Provide the [X, Y] coordinate of the cell's center where the given text is located.  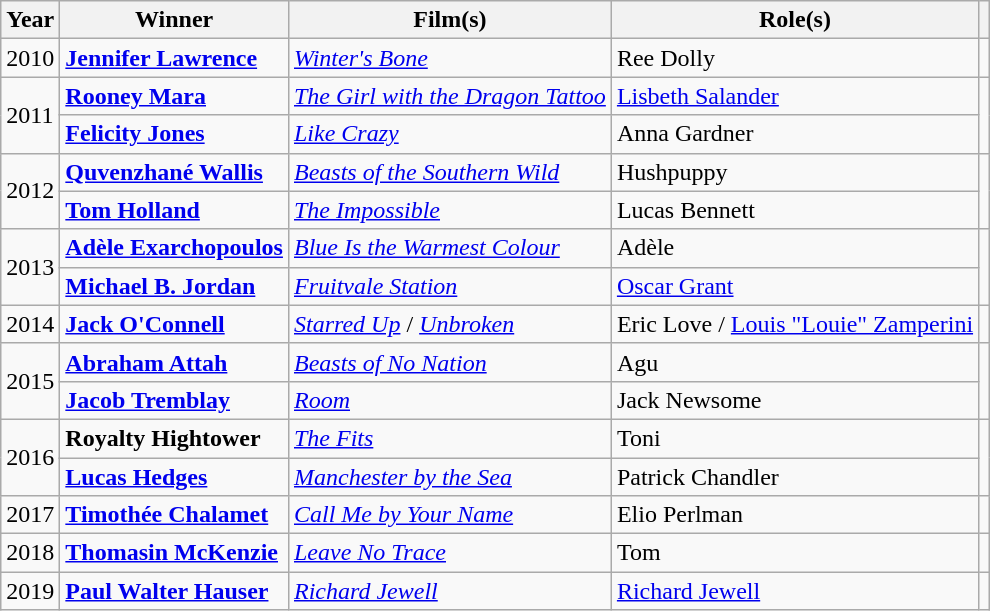
Winner [174, 20]
Year [30, 20]
Lucas Hedges [174, 477]
Starred Up / Unbroken [450, 324]
2012 [30, 191]
Like Crazy [450, 134]
Manchester by the Sea [450, 477]
Fruitvale Station [450, 286]
Role(s) [794, 20]
2011 [30, 115]
Paul Walter Hauser [174, 591]
2014 [30, 324]
Adèle Exarchopoulos [174, 248]
2018 [30, 553]
Quvenzhané Wallis [174, 172]
2010 [30, 58]
Royalty Hightower [174, 438]
Rooney Mara [174, 96]
Oscar Grant [794, 286]
Elio Perlman [794, 515]
2016 [30, 457]
Ree Dolly [794, 58]
Winter's Bone [450, 58]
Lisbeth Salander [794, 96]
Call Me by Your Name [450, 515]
Agu [794, 362]
Tom Holland [174, 210]
Lucas Bennett [794, 210]
Film(s) [450, 20]
Thomasin McKenzie [174, 553]
Anna Gardner [794, 134]
Blue Is the Warmest Colour [450, 248]
Beasts of the Southern Wild [450, 172]
2015 [30, 381]
Jennifer Lawrence [174, 58]
Jack O'Connell [174, 324]
Tom [794, 553]
2013 [30, 267]
Patrick Chandler [794, 477]
The Girl with the Dragon Tattoo [450, 96]
Felicity Jones [174, 134]
Hushpuppy [794, 172]
Adèle [794, 248]
The Fits [450, 438]
The Impossible [450, 210]
Timothée Chalamet [174, 515]
Beasts of No Nation [450, 362]
2017 [30, 515]
Jack Newsome [794, 400]
Room [450, 400]
Leave No Trace [450, 553]
Jacob Tremblay [174, 400]
Eric Love / Louis "Louie" Zamperini [794, 324]
Toni [794, 438]
2019 [30, 591]
Michael B. Jordan [174, 286]
Abraham Attah [174, 362]
